Find where the given text appears and provide that cell's center as [x, y] coordinate. 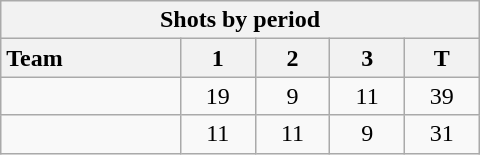
Team [91, 58]
19 [218, 96]
Shots by period [240, 20]
3 [368, 58]
2 [292, 58]
T [442, 58]
39 [442, 96]
1 [218, 58]
31 [442, 134]
